Extract the [X, Y] coordinate from the center of the cell holding the provided text.  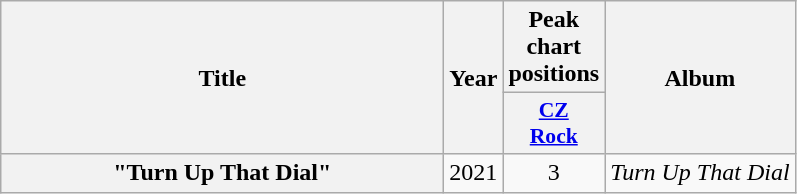
Title [222, 78]
"Turn Up That Dial" [222, 173]
3 [554, 173]
Turn Up That Dial [700, 173]
Year [474, 78]
2021 [474, 173]
CZRock [554, 124]
Peak chart positions [554, 47]
Album [700, 78]
